Scan for the cell matching the given text and deliver its [x, y] coordinate at center. 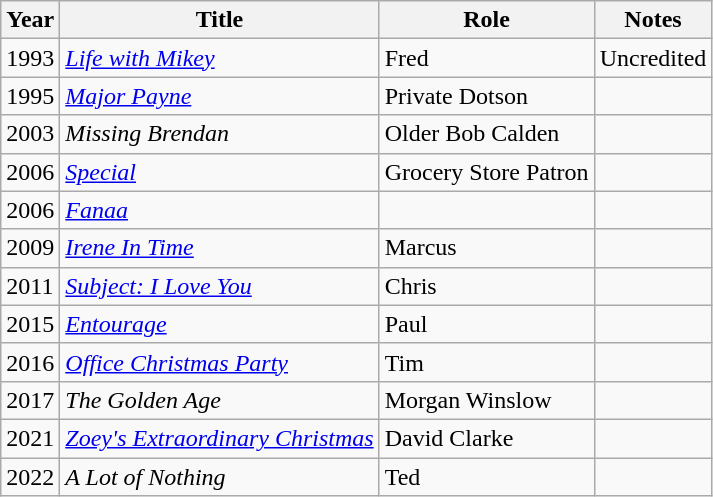
Fred [486, 58]
Entourage [220, 324]
Morgan Winslow [486, 400]
Missing Brendan [220, 134]
Grocery Store Patron [486, 172]
A Lot of Nothing [220, 477]
Tim [486, 362]
2022 [30, 477]
David Clarke [486, 438]
Chris [486, 286]
Special [220, 172]
Zoey's Extraordinary Christmas [220, 438]
Marcus [486, 248]
Title [220, 20]
Private Dotson [486, 96]
Role [486, 20]
Subject: I Love You [220, 286]
Older Bob Calden [486, 134]
2015 [30, 324]
Major Payne [220, 96]
1993 [30, 58]
Fanaa [220, 210]
2003 [30, 134]
Irene In Time [220, 248]
Year [30, 20]
2017 [30, 400]
1995 [30, 96]
Office Christmas Party [220, 362]
2009 [30, 248]
2016 [30, 362]
Notes [653, 20]
Life with Mikey [220, 58]
Ted [486, 477]
The Golden Age [220, 400]
Paul [486, 324]
2011 [30, 286]
Uncredited [653, 58]
2021 [30, 438]
